Find where the given text appears and provide that cell's center as [x, y] coordinate. 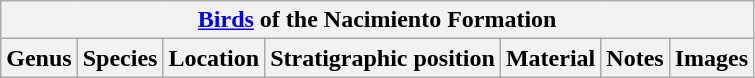
Genus [39, 58]
Birds of the Nacimiento Formation [378, 20]
Images [711, 58]
Material [550, 58]
Location [214, 58]
Species [120, 58]
Stratigraphic position [383, 58]
Notes [635, 58]
